Capture the cell that displays the provided text and extract its (X, Y) central coordinate. 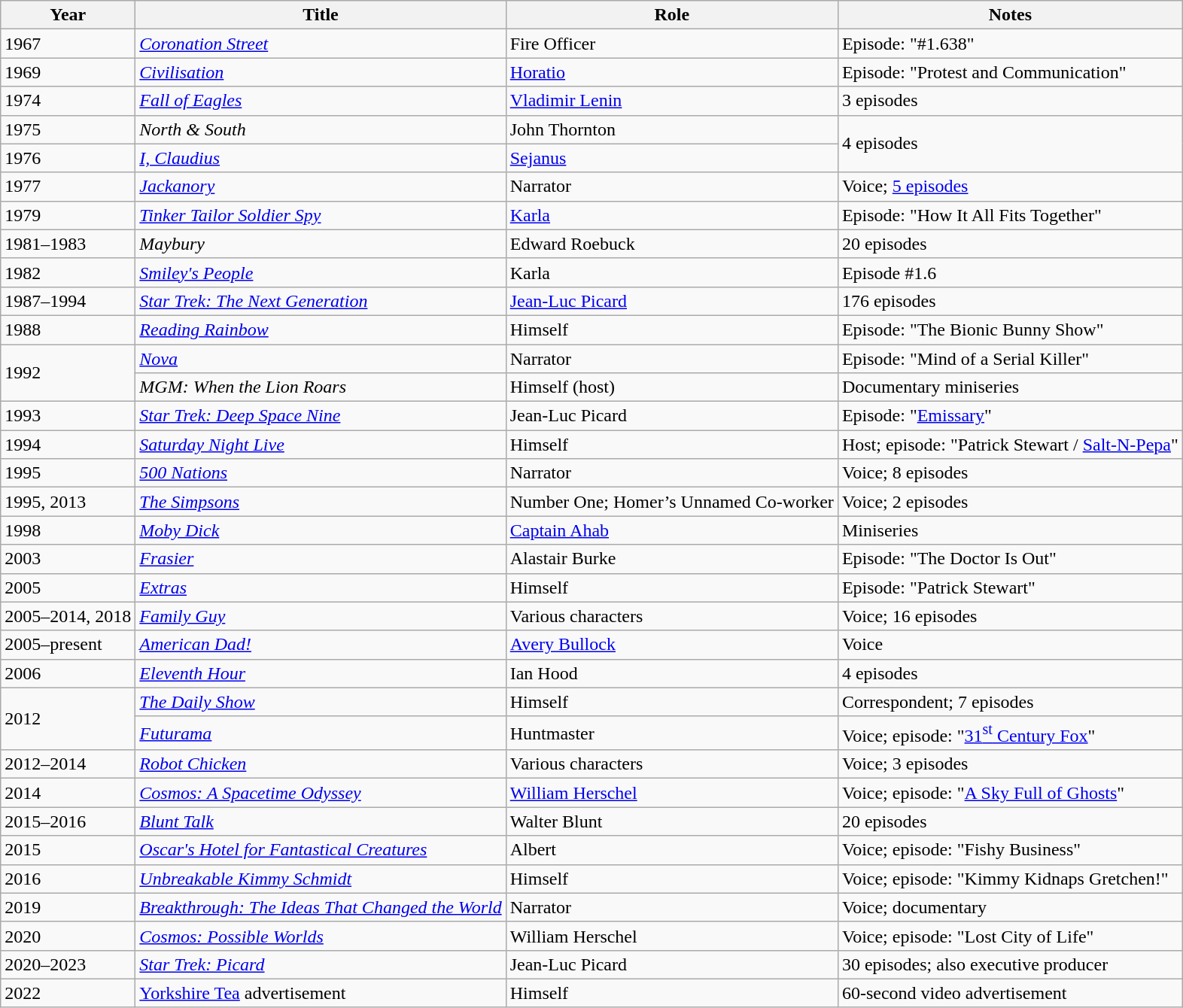
Edward Roebuck (671, 244)
Vladimir Lenin (671, 101)
Voice; 2 episodes (1010, 502)
Miniseries (1010, 530)
Voice; episode: "Lost City of Life" (1010, 936)
2005–2014, 2018 (68, 616)
Horatio (671, 72)
Smiley's People (321, 272)
Oscar's Hotel for Fantastical Creatures (321, 850)
1992 (68, 373)
Star Trek: The Next Generation (321, 301)
1967 (68, 44)
Voice; documentary (1010, 907)
1979 (68, 215)
Correspondent; 7 episodes (1010, 702)
Huntmaster (671, 733)
Saturday Night Live (321, 445)
Documentary miniseries (1010, 387)
Role (671, 15)
Civilisation (321, 72)
Voice; episode: "Kimmy Kidnaps Gretchen!" (1010, 879)
1993 (68, 416)
Robot Chicken (321, 764)
Himself (host) (671, 387)
2019 (68, 907)
Star Trek: Deep Space Nine (321, 416)
1982 (68, 272)
1981–1983 (68, 244)
Voice; 5 episodes (1010, 187)
Futurama (321, 733)
2015–2016 (68, 821)
2005 (68, 587)
Maybury (321, 244)
Episode: "Emissary" (1010, 416)
500 Nations (321, 473)
Unbreakable Kimmy Schmidt (321, 879)
1995, 2013 (68, 502)
2022 (68, 993)
I, Claudius (321, 158)
Moby Dick (321, 530)
Yorkshire Tea advertisement (321, 993)
North & South (321, 129)
60-second video advertisement (1010, 993)
1998 (68, 530)
1988 (68, 329)
Family Guy (321, 616)
Avery Bullock (671, 645)
2012 (68, 719)
Eleventh Hour (321, 673)
1987–1994 (68, 301)
Notes (1010, 15)
Voice; 8 episodes (1010, 473)
Number One; Homer’s Unnamed Co-worker (671, 502)
The Simpsons (321, 502)
1969 (68, 72)
30 episodes; also executive producer (1010, 964)
Voice (1010, 645)
Host; episode: "Patrick Stewart / Salt-N-Pepa" (1010, 445)
2014 (68, 793)
176 episodes (1010, 301)
Jackanory (321, 187)
MGM: When the Lion Roars (321, 387)
Walter Blunt (671, 821)
1976 (68, 158)
Alastair Burke (671, 559)
John Thornton (671, 129)
2005–present (68, 645)
Voice; episode: "31st Century Fox" (1010, 733)
Star Trek: Picard (321, 964)
2016 (68, 879)
Episode: "Protest and Communication" (1010, 72)
Episode: "Patrick Stewart" (1010, 587)
Fire Officer (671, 44)
Extras (321, 587)
Fall of Eagles (321, 101)
1974 (68, 101)
Title (321, 15)
3 episodes (1010, 101)
Nova (321, 359)
Episode #1.6 (1010, 272)
2015 (68, 850)
2020 (68, 936)
Episode: "Mind of a Serial Killer" (1010, 359)
Blunt Talk (321, 821)
Episode: "The Doctor Is Out" (1010, 559)
Episode: "How It All Fits Together" (1010, 215)
Cosmos: A Spacetime Odyssey (321, 793)
Cosmos: Possible Worlds (321, 936)
1975 (68, 129)
Albert (671, 850)
Voice; episode: "A Sky Full of Ghosts" (1010, 793)
2020–2023 (68, 964)
Tinker Tailor Soldier Spy (321, 215)
Year (68, 15)
Coronation Street (321, 44)
Voice; episode: "Fishy Business" (1010, 850)
2006 (68, 673)
2003 (68, 559)
Episode: "The Bionic Bunny Show" (1010, 329)
Voice; 3 episodes (1010, 764)
Captain Ahab (671, 530)
Frasier (321, 559)
Sejanus (671, 158)
The Daily Show (321, 702)
Ian Hood (671, 673)
American Dad! (321, 645)
Voice; 16 episodes (1010, 616)
2012–2014 (68, 764)
1995 (68, 473)
1994 (68, 445)
Episode: "#1.638" (1010, 44)
Reading Rainbow (321, 329)
1977 (68, 187)
Breakthrough: The Ideas That Changed the World (321, 907)
